Pinpoint the cell where the given text exists, returning its [x, y] midpoint coordinate. 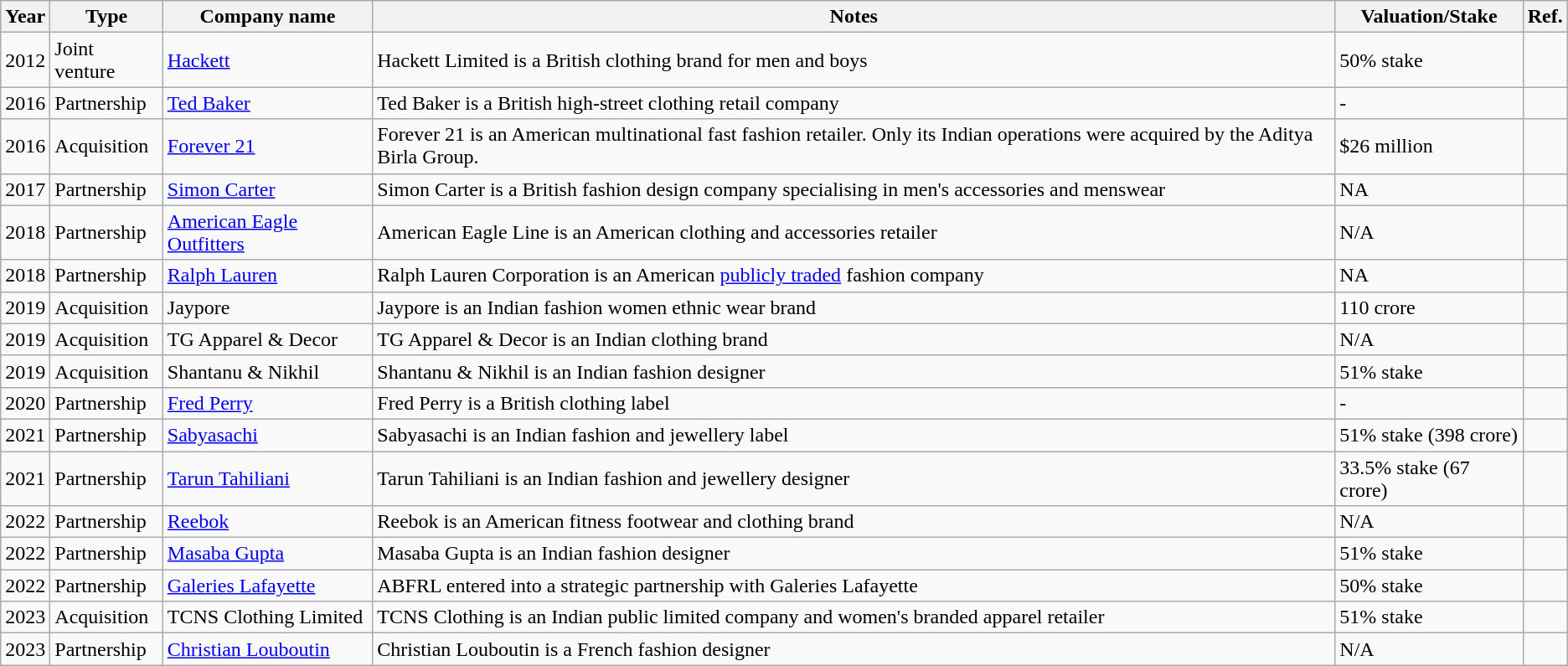
Jaypore is an Indian fashion women ethnic wear brand [854, 307]
Tarun Tahiliani is an Indian fashion and jewellery designer [854, 478]
Fred Perry is a British clothing label [854, 403]
TCNS Clothing Limited [267, 617]
Hackett Limited is a British clothing brand for men and boys [854, 60]
Fred Perry [267, 403]
Tarun Tahiliani [267, 478]
Notes [854, 17]
Type [106, 17]
Shantanu & Nikhil is an Indian fashion designer [854, 371]
Forever 21 [267, 146]
2017 [25, 189]
110 crore [1429, 307]
51% stake (398 crore) [1429, 435]
Sabyasachi [267, 435]
Ted Baker [267, 103]
American Eagle Outfitters [267, 233]
Simon Carter is a British fashion design company specialising in men's accessories and menswear [854, 189]
Sabyasachi is an Indian fashion and jewellery label [854, 435]
Ted Baker is a British high-street clothing retail company [854, 103]
Christian Louboutin is a French fashion designer [854, 649]
Ralph Lauren [267, 276]
2012 [25, 60]
$26 million [1429, 146]
TG Apparel & Decor [267, 339]
Hackett [267, 60]
Masaba Gupta [267, 554]
Jaypore [267, 307]
TCNS Clothing is an Indian public limited company and women's branded apparel retailer [854, 617]
Company name [267, 17]
Simon Carter [267, 189]
Valuation/Stake [1429, 17]
ABFRL entered into a strategic partnership with Galeries Lafayette [854, 586]
Christian Louboutin [267, 649]
TG Apparel & Decor is an Indian clothing brand [854, 339]
Reebok is an American fitness footwear and clothing brand [854, 522]
2020 [25, 403]
Galeries Lafayette [267, 586]
Forever 21 is an American multinational fast fashion retailer. Only its Indian operations were acquired by the Aditya Birla Group. [854, 146]
Joint venture [106, 60]
Masaba Gupta is an Indian fashion designer [854, 554]
Ralph Lauren Corporation is an American publicly traded fashion company [854, 276]
33.5% stake (67 crore) [1429, 478]
Shantanu & Nikhil [267, 371]
Ref. [1545, 17]
Year [25, 17]
American Eagle Line is an American clothing and accessories retailer [854, 233]
Reebok [267, 522]
